Capture the cell that displays the provided text and extract its (x, y) central coordinate. 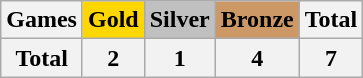
7 (331, 58)
Silver (180, 20)
2 (113, 58)
Games (42, 20)
Bronze (257, 20)
Gold (113, 20)
1 (180, 58)
4 (257, 58)
